Determine the [X, Y] coordinate at the center of the cell enclosing the given text.  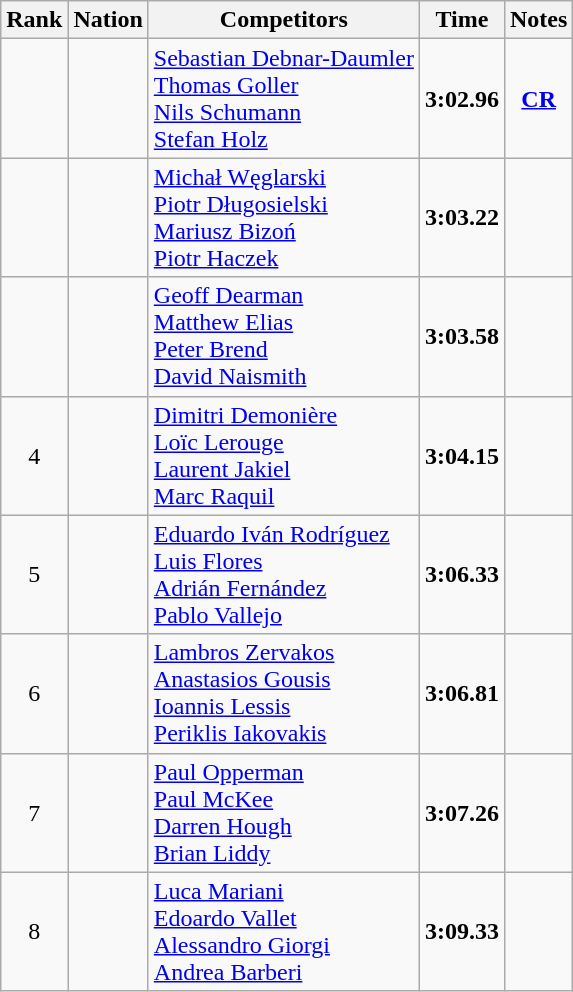
Nation [108, 20]
3:06.33 [462, 574]
3:03.58 [462, 336]
Paul OppermanPaul McKeeDarren HoughBrian Liddy [284, 812]
Michał WęglarskiPiotr DługosielskiMariusz BizońPiotr Haczek [284, 218]
Competitors [284, 20]
4 [34, 456]
6 [34, 694]
Dimitri DemonièreLoïc LerougeLaurent JakielMarc Raquil [284, 456]
Eduardo Iván RodríguezLuis FloresAdrián FernándezPablo Vallejo [284, 574]
3:02.96 [462, 98]
3:09.33 [462, 932]
Notes [538, 20]
Time [462, 20]
5 [34, 574]
3:07.26 [462, 812]
3:06.81 [462, 694]
3:04.15 [462, 456]
Geoff DearmanMatthew EliasPeter BrendDavid Naismith [284, 336]
3:03.22 [462, 218]
7 [34, 812]
Lambros ZervakosAnastasios GousisIoannis LessisPeriklis Iakovakis [284, 694]
CR [538, 98]
8 [34, 932]
Luca MarianiEdoardo ValletAlessandro GiorgiAndrea Barberi [284, 932]
Sebastian Debnar-DaumlerThomas GollerNils SchumannStefan Holz [284, 98]
Rank [34, 20]
